Provide the [x, y] coordinate of the cell's center where the given text is located.  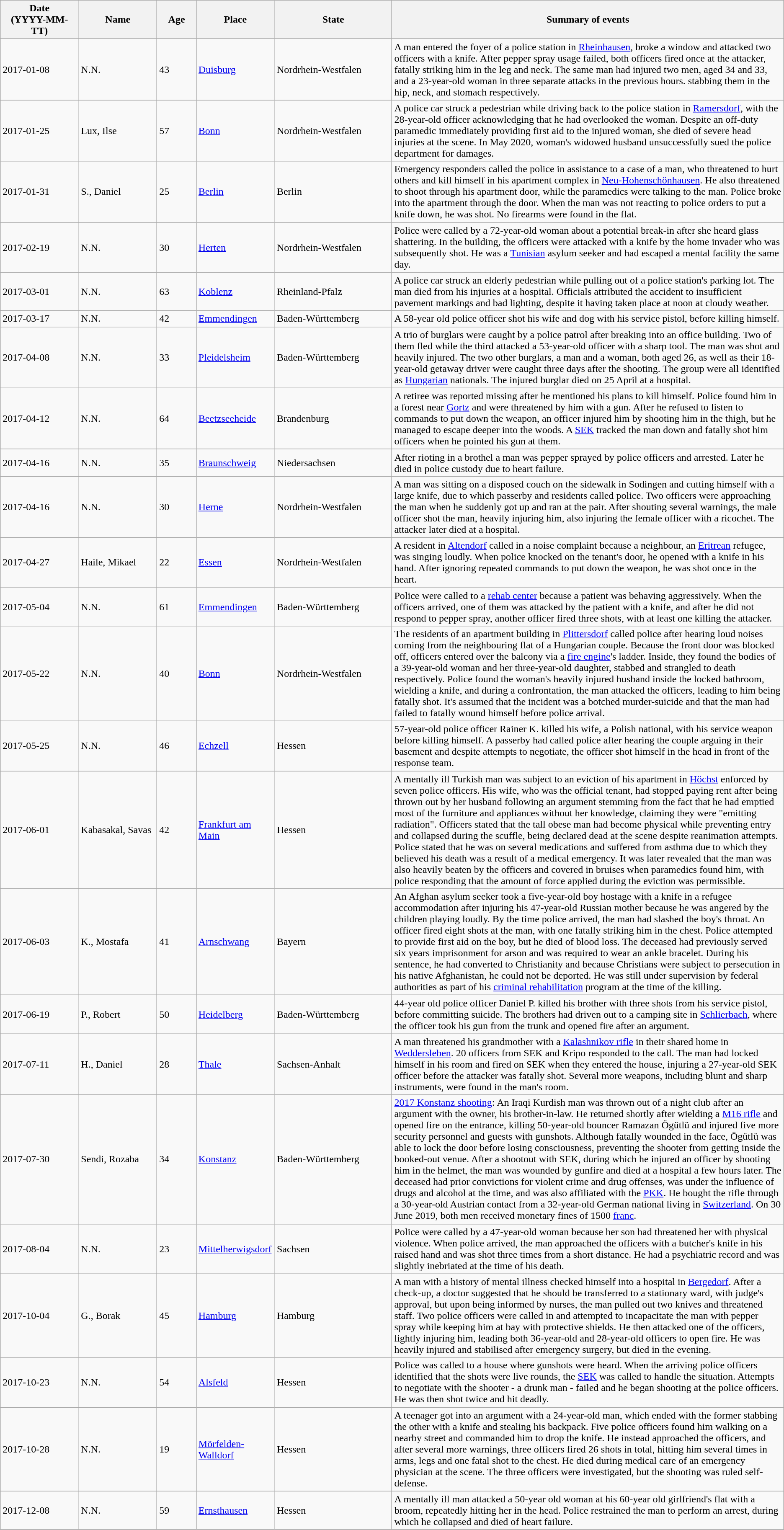
Ernsthausen [235, 1510]
Frankfurt am Main [235, 830]
Kabasakal, Savas [118, 830]
22 [177, 562]
Summary of events [588, 20]
28 [177, 1064]
Alsfeld [235, 1382]
2017-01-08 [39, 70]
2017-10-23 [39, 1382]
2017-01-25 [39, 131]
2017-07-30 [39, 1159]
54 [177, 1382]
Konstanz [235, 1159]
Echzell [235, 746]
43 [177, 70]
S., Daniel [118, 192]
H., Daniel [118, 1064]
2017-12-08 [39, 1510]
Koblenz [235, 292]
2017-08-04 [39, 1249]
Age [177, 20]
2017-04-27 [39, 562]
Niedersachsen [333, 462]
Braunschweig [235, 462]
Mörfelden-Walldorf [235, 1449]
Pleidelsheim [235, 357]
Sachsen-Anhalt [333, 1064]
2017-05-22 [39, 673]
2017-06-01 [39, 830]
P., Robert [118, 1014]
2017-05-04 [39, 606]
Duisburg [235, 70]
25 [177, 192]
41 [177, 942]
2017-04-12 [39, 418]
2017-10-04 [39, 1316]
2017-01-31 [39, 192]
35 [177, 462]
63 [177, 292]
Brandenburg [333, 418]
Thale [235, 1064]
61 [177, 606]
45 [177, 1316]
64 [177, 418]
2017-03-17 [39, 319]
40 [177, 673]
Lux, Ilse [118, 131]
2017-06-03 [39, 942]
34 [177, 1159]
Herten [235, 247]
Mittelherwigsdorf [235, 1249]
Essen [235, 562]
2017-03-01 [39, 292]
Heidelberg [235, 1014]
K., Mostafa [118, 942]
State [333, 20]
2017-04-08 [39, 357]
Place [235, 20]
50 [177, 1014]
33 [177, 357]
23 [177, 1249]
59 [177, 1510]
Rheinland-Pfalz [333, 292]
After rioting in a brothel a man was pepper sprayed by police officers and arrested. Later he died in police custody due to heart failure. [588, 462]
19 [177, 1449]
Beetzseeheide [235, 418]
A 58-year old police officer shot his wife and dog with his service pistol, before killing himself. [588, 319]
Date(YYYY-MM-TT) [39, 20]
Bayern [333, 942]
Haile, Mikael [118, 562]
57 [177, 131]
Sendi, Rozaba [118, 1159]
Arnschwang [235, 942]
2017-05-25 [39, 746]
2017-02-19 [39, 247]
G., Borak [118, 1316]
Herne [235, 507]
46 [177, 746]
2017-06-19 [39, 1014]
2017-10-28 [39, 1449]
Name [118, 20]
Sachsen [333, 1249]
2017-07-11 [39, 1064]
